Extract the [x, y] coordinate from the center of the cell holding the provided text.  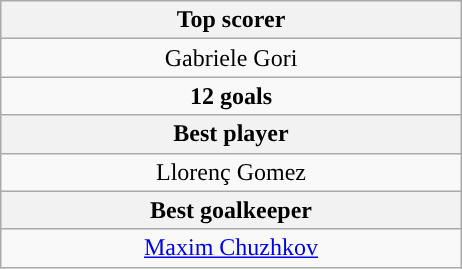
Llorenç Gomez [230, 172]
Top scorer [230, 20]
12 goals [230, 96]
Gabriele Gori [230, 58]
Best player [230, 134]
Maxim Chuzhkov [230, 248]
Best goalkeeper [230, 210]
